Identify which cell holds the provided text, then report its (x, y) central coordinate. 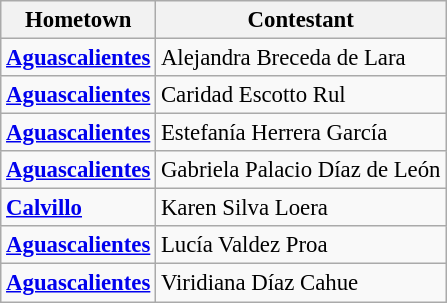
Caridad Escotto Rul (301, 95)
Estefanía Herrera García (301, 133)
Gabriela Palacio Díaz de León (301, 170)
Alejandra Breceda de Lara (301, 58)
Lucía Valdez Proa (301, 245)
Karen Silva Loera (301, 208)
Contestant (301, 20)
Hometown (78, 20)
Viridiana Díaz Cahue (301, 283)
Calvillo (78, 208)
